Output the (X, Y) coordinate of the center of the cell containing the given text.  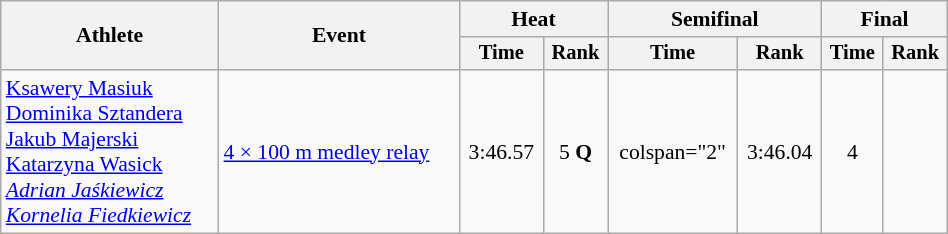
Final (884, 19)
colspan="2" (673, 152)
Athlete (110, 36)
3:46.04 (780, 152)
4 (852, 152)
Semifinal (715, 19)
Ksawery Masiuk Dominika SztanderaJakub Majerski Katarzyna WasickAdrian JaśkiewiczKornelia Fiedkiewicz (110, 152)
Event (340, 36)
Heat (533, 19)
4 × 100 m medley relay (340, 152)
3:46.57 (501, 152)
5 Q (575, 152)
